Identify which cell holds the provided text, then report its (X, Y) central coordinate. 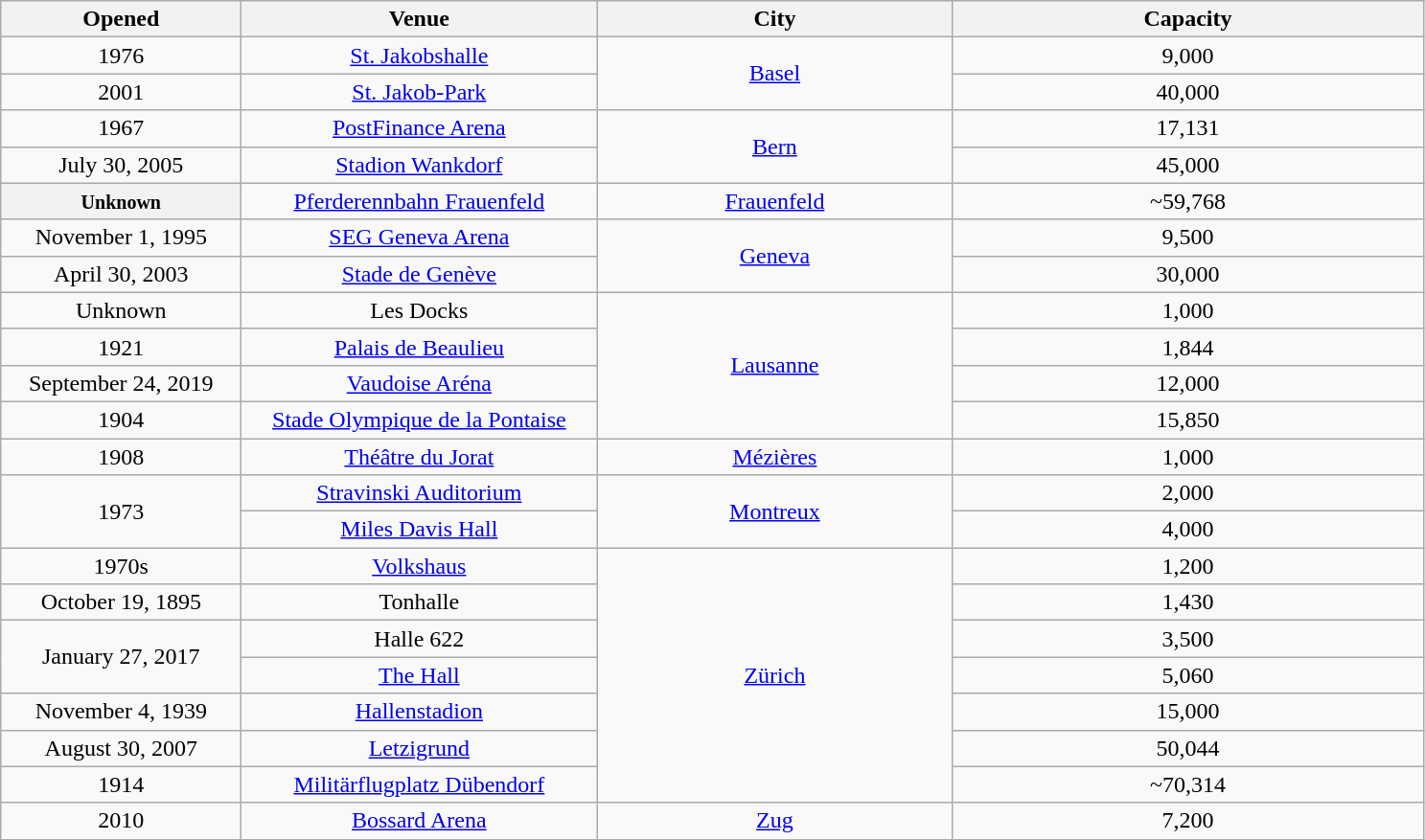
August 30, 2007 (121, 748)
PostFinance Arena (420, 128)
1967 (121, 128)
Opened (121, 19)
1,844 (1188, 347)
1,430 (1188, 602)
Volkshaus (420, 566)
1914 (121, 784)
2001 (121, 92)
Hallenstadion (420, 712)
Venue (420, 19)
Zug (774, 821)
9,000 (1188, 56)
Lausanne (774, 365)
Stade Olympique de la Pontaise (420, 420)
1973 (121, 511)
1921 (121, 347)
Stade de Genève (420, 274)
Stadion Wankdorf (420, 165)
Miles Davis Hall (420, 530)
Vaudoise Aréna (420, 383)
1970s (121, 566)
9,500 (1188, 238)
40,000 (1188, 92)
30,000 (1188, 274)
October 19, 1895 (121, 602)
Montreux (774, 511)
~59,768 (1188, 201)
July 30, 2005 (121, 165)
17,131 (1188, 128)
Pferderennbahn Frauenfeld (420, 201)
Capacity (1188, 19)
~70,314 (1188, 784)
Bossard Arena (420, 821)
Letzigrund (420, 748)
7,200 (1188, 821)
Théâtre du Jorat (420, 457)
The Hall (420, 675)
Geneva (774, 256)
November 4, 1939 (121, 712)
Palais de Beaulieu (420, 347)
November 1, 1995 (121, 238)
April 30, 2003 (121, 274)
St. Jakobshalle (420, 56)
Frauenfeld (774, 201)
2010 (121, 821)
5,060 (1188, 675)
1976 (121, 56)
Zürich (774, 675)
15,000 (1188, 712)
1904 (121, 420)
January 27, 2017 (121, 657)
12,000 (1188, 383)
Bern (774, 147)
1908 (121, 457)
2,000 (1188, 493)
3,500 (1188, 639)
SEG Geneva Arena (420, 238)
Mézières (774, 457)
1,200 (1188, 566)
45,000 (1188, 165)
4,000 (1188, 530)
Militärflugplatz Dübendorf (420, 784)
Stravinski Auditorium (420, 493)
Les Docks (420, 310)
Tonhalle (420, 602)
Basel (774, 74)
Halle 622 (420, 639)
15,850 (1188, 420)
City (774, 19)
September 24, 2019 (121, 383)
St. Jakob-Park (420, 92)
50,044 (1188, 748)
